Search for the cell housing the specified text and yield its [X, Y] center coordinate. 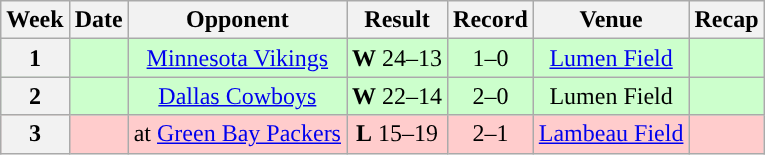
Result [396, 20]
2–0 [491, 96]
Minnesota Vikings [237, 58]
1 [35, 58]
L 15–19 [396, 134]
W 22–14 [396, 96]
W 24–13 [396, 58]
Recap [726, 20]
Lambeau Field [611, 134]
1–0 [491, 58]
Date [98, 20]
Venue [611, 20]
2 [35, 96]
3 [35, 134]
2–1 [491, 134]
Week [35, 20]
Opponent [237, 20]
at Green Bay Packers [237, 134]
Dallas Cowboys [237, 96]
Record [491, 20]
